Scan for the cell matching the given text and deliver its (x, y) coordinate at center. 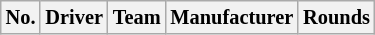
Team (137, 17)
Driver (74, 17)
Manufacturer (232, 17)
Rounds (336, 17)
No. (21, 17)
